Locate the cell with the specified text and output its (X, Y) center coordinate. 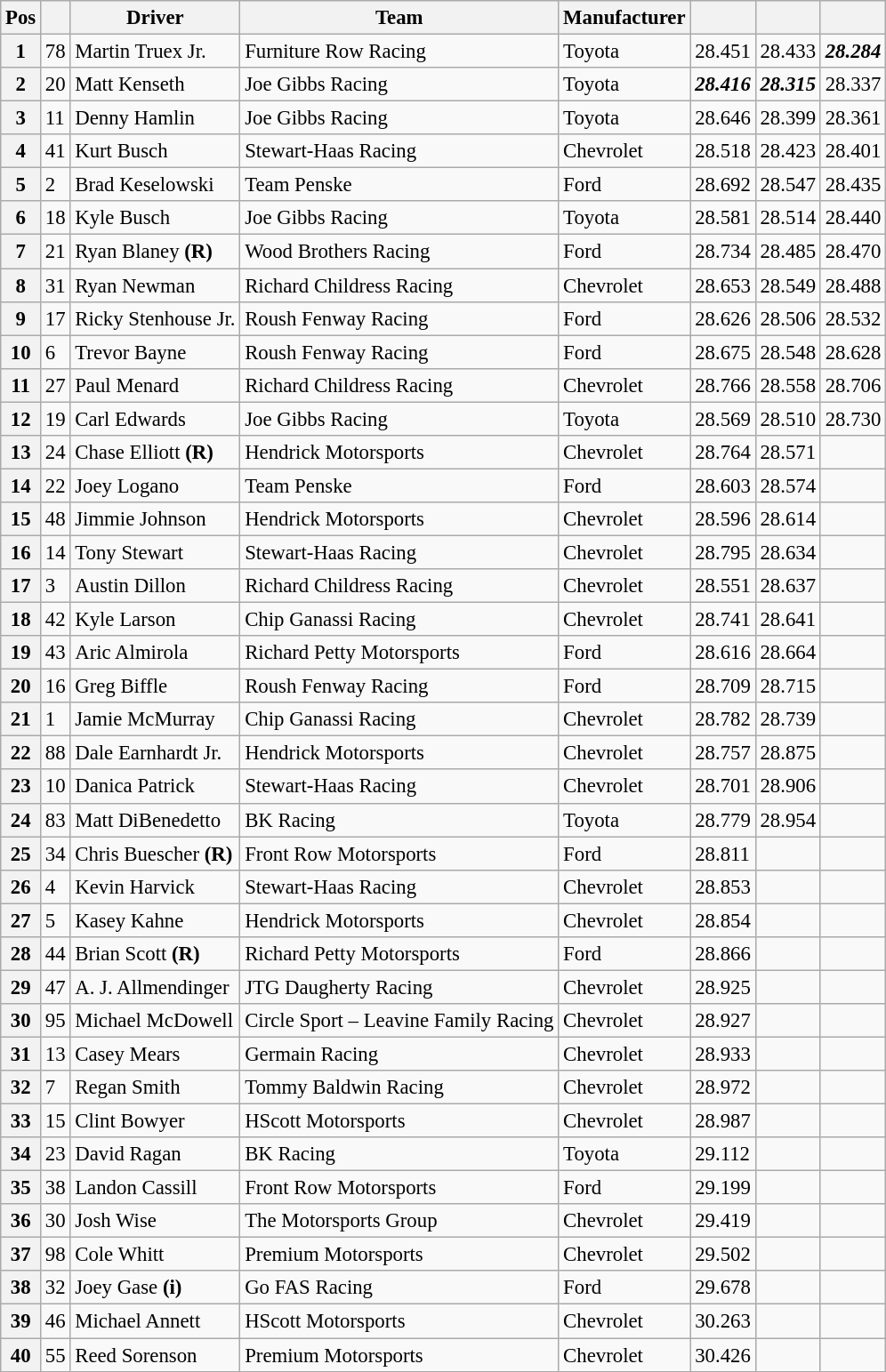
Paul Menard (155, 385)
Carl Edwards (155, 419)
28.433 (788, 52)
28.401 (852, 151)
28.284 (852, 52)
28 (21, 954)
Brian Scott (R) (155, 954)
28.779 (722, 820)
Kasey Kahne (155, 920)
28.315 (788, 84)
28.925 (722, 987)
28.646 (722, 118)
28.715 (788, 686)
28.451 (722, 52)
28.514 (788, 218)
28.933 (722, 1054)
Brad Keselowski (155, 185)
Austin Dillon (155, 586)
28.954 (788, 820)
28.692 (722, 185)
88 (55, 753)
Kevin Harvick (155, 887)
28.927 (722, 1021)
Driver (155, 18)
55 (55, 1355)
Tony Stewart (155, 552)
28.701 (722, 787)
12 (21, 419)
Wood Brothers Racing (399, 252)
Ryan Newman (155, 285)
28.875 (788, 753)
Ricky Stenhouse Jr. (155, 318)
28.653 (722, 285)
Clint Bowyer (155, 1121)
28.757 (722, 753)
Joey Gase (i) (155, 1288)
30.426 (722, 1355)
David Ragan (155, 1154)
Cole Whitt (155, 1255)
39 (21, 1321)
Joey Logano (155, 485)
28.853 (722, 887)
47 (55, 987)
28.987 (722, 1121)
28.423 (788, 151)
98 (55, 1255)
37 (21, 1255)
44 (55, 954)
Landon Cassill (155, 1188)
Matt Kenseth (155, 84)
Tommy Baldwin Racing (399, 1087)
28.440 (852, 218)
Dale Earnhardt Jr. (155, 753)
48 (55, 519)
28.569 (722, 419)
28.664 (788, 653)
78 (55, 52)
Jimmie Johnson (155, 519)
28.485 (788, 252)
29.678 (722, 1288)
Kyle Larson (155, 620)
28.739 (788, 719)
46 (55, 1321)
29 (21, 987)
Team (399, 18)
Manufacturer (624, 18)
40 (21, 1355)
95 (55, 1021)
28.764 (722, 453)
29.112 (722, 1154)
28.603 (722, 485)
28.906 (788, 787)
28.734 (722, 252)
28.675 (722, 352)
28.637 (788, 586)
28.641 (788, 620)
Michael Annett (155, 1321)
28.706 (852, 385)
28.399 (788, 118)
33 (21, 1121)
28.547 (788, 185)
28.811 (722, 854)
25 (21, 854)
Trevor Bayne (155, 352)
28.532 (852, 318)
Kyle Busch (155, 218)
28.795 (722, 552)
42 (55, 620)
Matt DiBenedetto (155, 820)
28.596 (722, 519)
28.866 (722, 954)
Regan Smith (155, 1087)
28.782 (722, 719)
Germain Racing (399, 1054)
28.614 (788, 519)
28.361 (852, 118)
28.628 (852, 352)
28.510 (788, 419)
29.502 (722, 1255)
Michael McDowell (155, 1021)
28.416 (722, 84)
8 (21, 285)
28.506 (788, 318)
28.549 (788, 285)
A. J. Allmendinger (155, 987)
Aric Almirola (155, 653)
Ryan Blaney (R) (155, 252)
28.730 (852, 419)
Kurt Busch (155, 151)
28.766 (722, 385)
Danica Patrick (155, 787)
28.571 (788, 453)
28.634 (788, 552)
36 (21, 1221)
9 (21, 318)
28.626 (722, 318)
28.470 (852, 252)
28.972 (722, 1087)
28.581 (722, 218)
JTG Daugherty Racing (399, 987)
26 (21, 887)
Reed Sorenson (155, 1355)
Josh Wise (155, 1221)
43 (55, 653)
28.551 (722, 586)
29.199 (722, 1188)
Furniture Row Racing (399, 52)
Jamie McMurray (155, 719)
28.709 (722, 686)
28.337 (852, 84)
30.263 (722, 1321)
41 (55, 151)
Martin Truex Jr. (155, 52)
Casey Mears (155, 1054)
35 (21, 1188)
28.435 (852, 185)
28.558 (788, 385)
Go FAS Racing (399, 1288)
29.419 (722, 1221)
28.616 (722, 653)
28.574 (788, 485)
The Motorsports Group (399, 1221)
Circle Sport – Leavine Family Racing (399, 1021)
28.518 (722, 151)
Greg Biffle (155, 686)
28.741 (722, 620)
Denny Hamlin (155, 118)
Pos (21, 18)
Chris Buescher (R) (155, 854)
28.548 (788, 352)
Chase Elliott (R) (155, 453)
28.488 (852, 285)
28.854 (722, 920)
83 (55, 820)
